Identify which cell holds the provided text, then report its [X, Y] central coordinate. 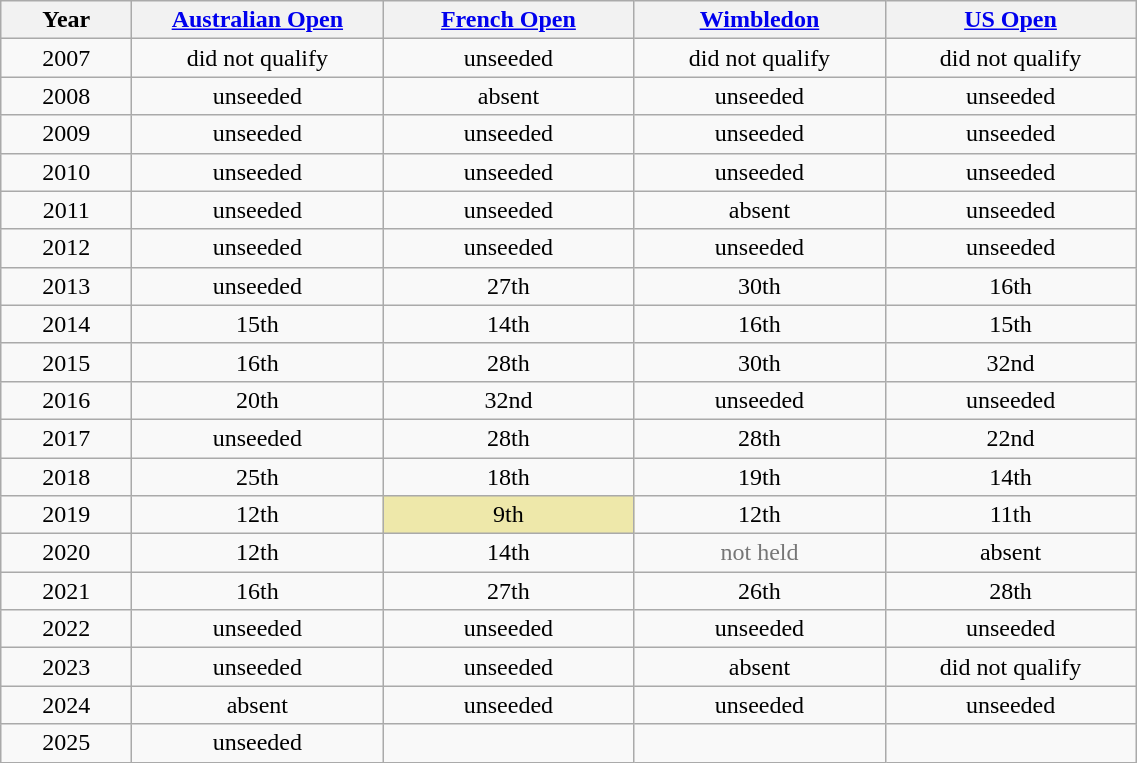
9th [508, 515]
2011 [66, 210]
2007 [66, 58]
2014 [66, 324]
French Open [508, 20]
not held [760, 553]
2021 [66, 591]
2009 [66, 134]
2012 [66, 248]
US Open [1010, 20]
26th [760, 591]
22nd [1010, 438]
2013 [66, 286]
25th [258, 477]
2019 [66, 515]
2023 [66, 667]
Wimbledon [760, 20]
Australian Open [258, 20]
2016 [66, 400]
2022 [66, 629]
2020 [66, 553]
2025 [66, 743]
2010 [66, 172]
2015 [66, 362]
11th [1010, 515]
Year [66, 20]
2017 [66, 438]
2018 [66, 477]
2024 [66, 705]
18th [508, 477]
19th [760, 477]
20th [258, 400]
2008 [66, 96]
